Output the (x, y) coordinate of the center of the cell containing the given text.  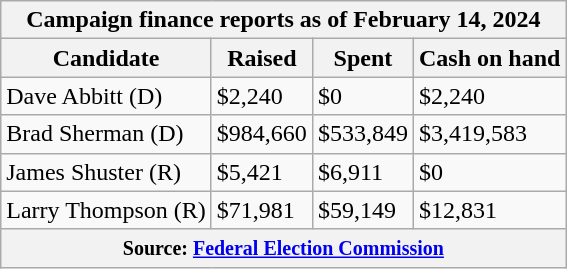
Dave Abbitt (D) (106, 96)
$71,981 (262, 210)
Raised (262, 58)
$3,419,583 (489, 134)
Larry Thompson (R) (106, 210)
$12,831 (489, 210)
$5,421 (262, 172)
Candidate (106, 58)
Source: Federal Election Commission (284, 248)
$984,660 (262, 134)
Campaign finance reports as of February 14, 2024 (284, 20)
$6,911 (362, 172)
$533,849 (362, 134)
$59,149 (362, 210)
James Shuster (R) (106, 172)
Brad Sherman (D) (106, 134)
Cash on hand (489, 58)
Spent (362, 58)
